Find where the given text appears and provide that cell's center as [X, Y] coordinate. 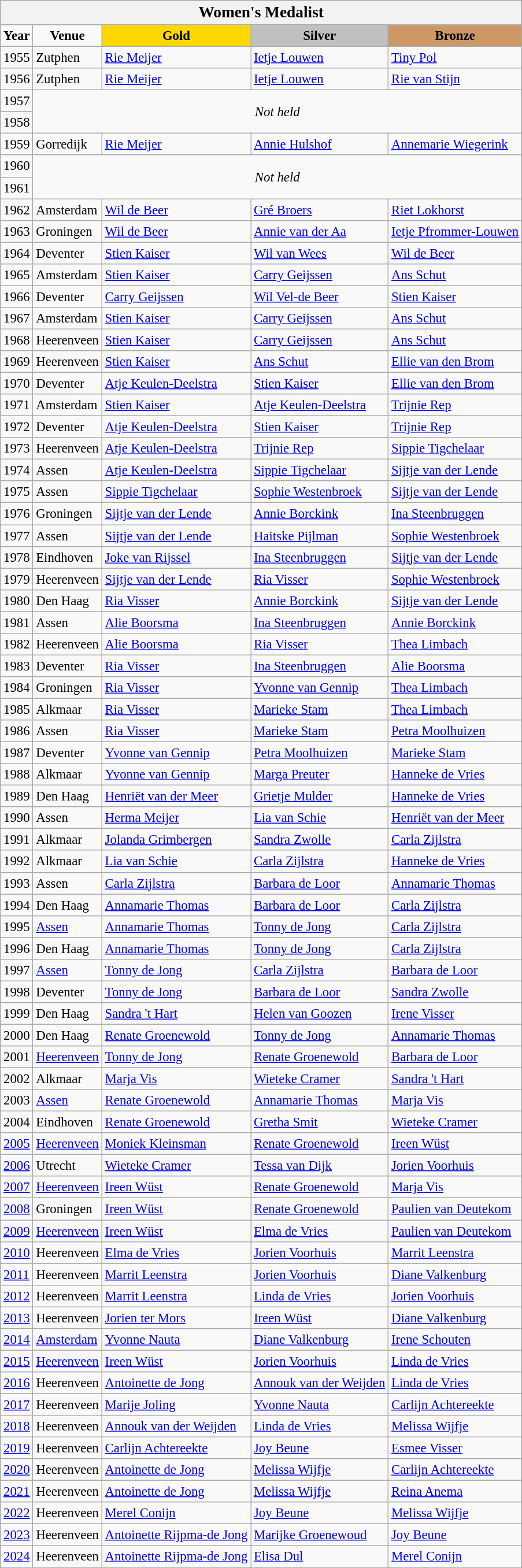
1982 [17, 644]
Moniek Kleinsman [176, 1144]
1984 [17, 688]
1992 [17, 862]
1968 [17, 340]
1978 [17, 557]
2017 [17, 1404]
1995 [17, 926]
1974 [17, 470]
2012 [17, 1296]
Marga Preuter [320, 774]
2006 [17, 1166]
1981 [17, 622]
1963 [17, 231]
1972 [17, 427]
1957 [17, 101]
2014 [17, 1340]
Venue [67, 36]
1971 [17, 405]
1959 [17, 144]
Women's Medalist [261, 13]
2015 [17, 1361]
Elisa Dul [320, 1557]
1990 [17, 818]
2003 [17, 1100]
2008 [17, 1209]
1986 [17, 731]
2021 [17, 1492]
Tiny Pol [456, 58]
1961 [17, 188]
1967 [17, 318]
2013 [17, 1318]
1993 [17, 883]
1979 [17, 579]
2009 [17, 1231]
1964 [17, 253]
Helen van Goozen [320, 1014]
Marijke Groenewoud [320, 1535]
Joke van Rijssel [176, 557]
2016 [17, 1383]
Jolanda Grimbergen [176, 840]
2005 [17, 1144]
1976 [17, 514]
2000 [17, 1035]
Gold [176, 36]
Wil Vel-de Beer [320, 296]
1969 [17, 362]
1999 [17, 1014]
2020 [17, 1470]
2002 [17, 1079]
1989 [17, 796]
1991 [17, 840]
Grietje Mulder [320, 796]
Bronze [456, 36]
Riet Lokhorst [456, 210]
Haitske Pijlman [320, 536]
Tessa van Dijk [320, 1166]
1994 [17, 905]
1980 [17, 600]
2007 [17, 1188]
1988 [17, 774]
2023 [17, 1535]
1956 [17, 79]
Annie van der Aa [320, 231]
1975 [17, 492]
Rie van Stijn [456, 79]
1958 [17, 123]
1983 [17, 666]
2024 [17, 1557]
Year [17, 36]
2019 [17, 1448]
1998 [17, 992]
1970 [17, 384]
Jorien ter Mors [176, 1318]
1987 [17, 753]
Irene Schouten [456, 1340]
Esmee Visser [456, 1448]
1965 [17, 275]
2011 [17, 1274]
2022 [17, 1513]
1997 [17, 970]
Gretha Smit [320, 1122]
1955 [17, 58]
Gré Broers [320, 210]
Wil van Wees [320, 253]
1960 [17, 166]
1962 [17, 210]
Annemarie Wiegerink [456, 144]
Utrecht [67, 1166]
2018 [17, 1426]
Silver [320, 36]
Annie Hulshof [320, 144]
2010 [17, 1252]
2004 [17, 1122]
Gorredijk [67, 144]
Marije Joling [176, 1404]
Reina Anema [456, 1492]
Irene Visser [456, 1014]
2001 [17, 1057]
Herma Meijer [176, 818]
1966 [17, 296]
Ietje Pfrommer-Louwen [456, 231]
1985 [17, 709]
1977 [17, 536]
1973 [17, 448]
1996 [17, 948]
